Determine the [x, y] coordinate at the center of the cell enclosing the given text.  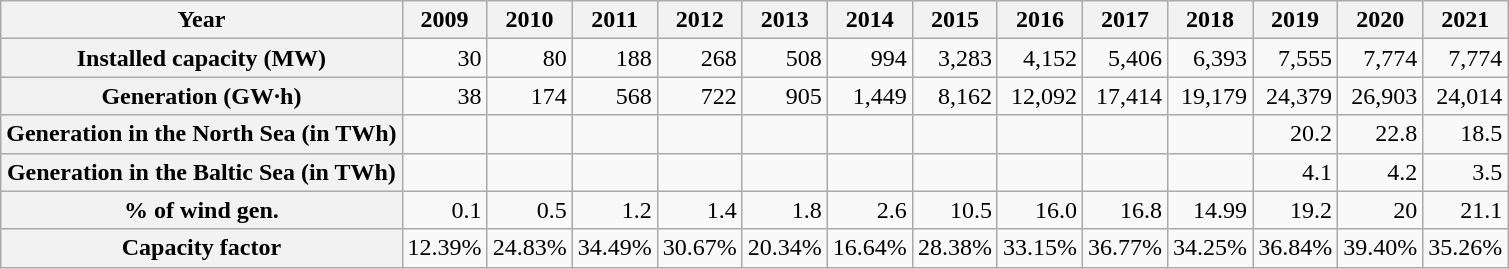
2015 [954, 20]
268 [700, 58]
2.6 [870, 210]
1,449 [870, 96]
2010 [530, 20]
6,393 [1210, 58]
34.49% [614, 248]
3.5 [1466, 172]
1.8 [784, 210]
% of wind gen. [202, 210]
188 [614, 58]
2017 [1124, 20]
2019 [1296, 20]
722 [700, 96]
0.1 [444, 210]
Generation (GW·h) [202, 96]
2020 [1380, 20]
17,414 [1124, 96]
994 [870, 58]
80 [530, 58]
16.64% [870, 248]
8,162 [954, 96]
16.0 [1040, 210]
0.5 [530, 210]
1.2 [614, 210]
Installed capacity (MW) [202, 58]
Generation in the North Sea (in TWh) [202, 134]
Year [202, 20]
34.25% [1210, 248]
4,152 [1040, 58]
12,092 [1040, 96]
26,903 [1380, 96]
20.34% [784, 248]
14.99 [1210, 210]
508 [784, 58]
10.5 [954, 210]
24.83% [530, 248]
24,014 [1466, 96]
5,406 [1124, 58]
568 [614, 96]
3,283 [954, 58]
38 [444, 96]
2016 [1040, 20]
20 [1380, 210]
36.84% [1296, 248]
28.38% [954, 248]
Generation in the Baltic Sea (in TWh) [202, 172]
174 [530, 96]
4.1 [1296, 172]
12.39% [444, 248]
7,555 [1296, 58]
30 [444, 58]
35.26% [1466, 248]
24,379 [1296, 96]
Capacity factor [202, 248]
2012 [700, 20]
30.67% [700, 248]
2013 [784, 20]
16.8 [1124, 210]
1.4 [700, 210]
2009 [444, 20]
39.40% [1380, 248]
2014 [870, 20]
18.5 [1466, 134]
2021 [1466, 20]
2011 [614, 20]
19.2 [1296, 210]
19,179 [1210, 96]
21.1 [1466, 210]
4.2 [1380, 172]
905 [784, 96]
36.77% [1124, 248]
2018 [1210, 20]
33.15% [1040, 248]
20.2 [1296, 134]
22.8 [1380, 134]
